Capture the cell that displays the provided text and extract its (X, Y) central coordinate. 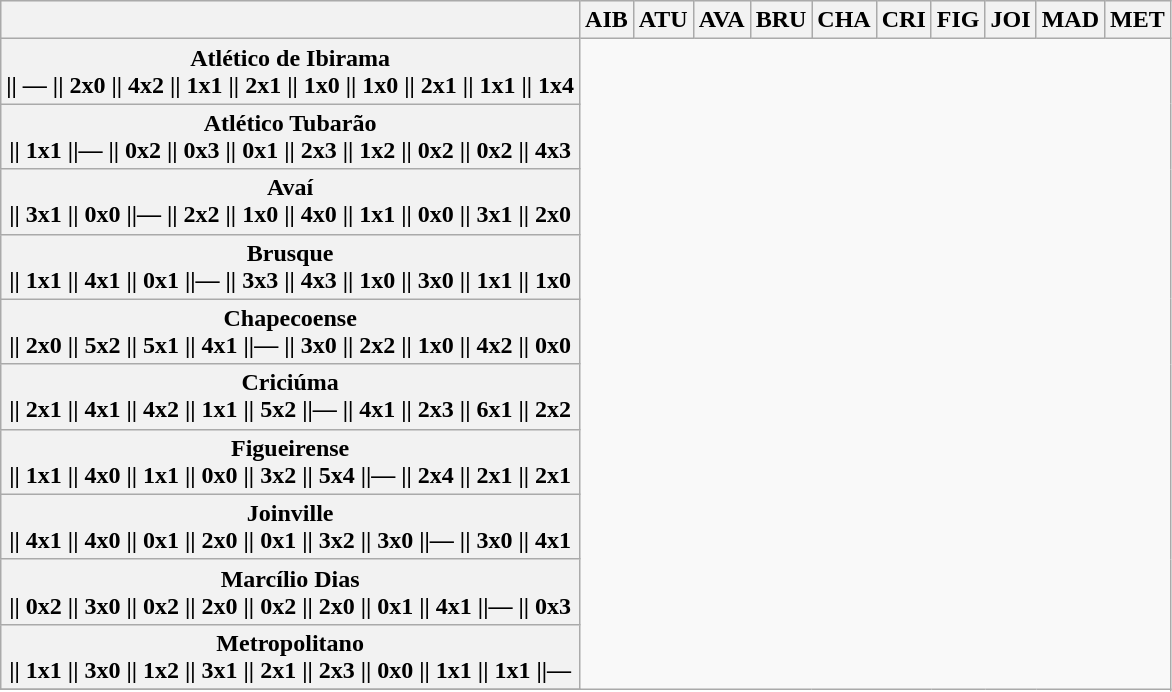
Criciúma || 2x1 || 4x1 || 4x2 || 1x1 || 5x2 ||— || 4x1 || 2x3 || 6x1 || 2x2 (290, 396)
Marcílio Dias || 0x2 || 3x0 || 0x2 || 2x0 || 0x2 || 2x0 || 0x1 || 4x1 ||— || 0x3 (290, 592)
CHA (844, 20)
ATU (663, 20)
AVA (722, 20)
AIB (607, 20)
Metropolitano || 1x1 || 3x0 || 1x2 || 3x1 || 2x1 || 2x3 || 0x0 || 1x1 || 1x1 ||— (290, 656)
CRI (904, 20)
Brusque || 1x1 || 4x1 || 0x1 ||— || 3x3 || 4x3 || 1x0 || 3x0 || 1x1 || 1x0 (290, 266)
Atlético de Ibirama || — || 2x0 || 4x2 || 1x1 || 2x1 || 1x0 || 1x0 || 2x1 || 1x1 || 1x4 (290, 72)
Figueirense || 1x1 || 4x0 || 1x1 || 0x0 || 3x2 || 5x4 ||— || 2x4 || 2x1 || 2x1 (290, 462)
MET (1138, 20)
Chapecoense || 2x0 || 5x2 || 5x1 || 4x1 ||— || 3x0 || 2x2 || 1x0 || 4x2 || 0x0 (290, 332)
JOI (1010, 20)
Avaí || 3x1 || 0x0 ||— || 2x2 || 1x0 || 4x0 || 1x1 || 0x0 || 3x1 || 2x0 (290, 202)
Joinville || 4x1 || 4x0 || 0x1 || 2x0 || 0x1 || 3x2 || 3x0 ||— || 3x0 || 4x1 (290, 526)
FIG (958, 20)
Atlético Tubarão || 1x1 ||— || 0x2 || 0x3 || 0x1 || 2x3 || 1x2 || 0x2 || 0x2 || 4x3 (290, 136)
MAD (1070, 20)
BRU (781, 20)
